Search for the cell housing the specified text and yield its (x, y) center coordinate. 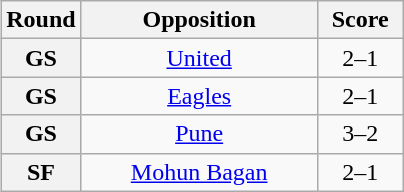
3–2 (360, 134)
Score (360, 20)
Mohun Bagan (199, 172)
Round (41, 20)
United (199, 58)
SF (41, 172)
Eagles (199, 96)
Pune (199, 134)
Opposition (199, 20)
